Capture the cell that displays the provided text and extract its (X, Y) central coordinate. 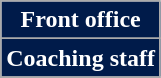
Coaching staff (81, 58)
Front office (81, 20)
